Return the (x, y) coordinate for the center point of the cell that contains the specified text.  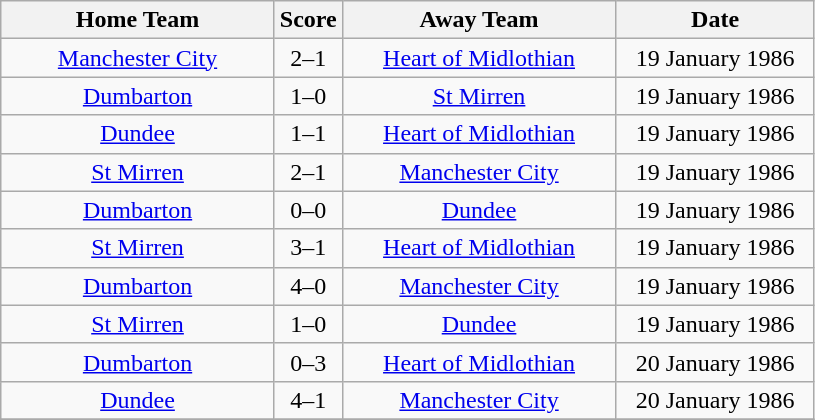
0–0 (308, 210)
4–1 (308, 400)
1–1 (308, 134)
Home Team (138, 20)
Score (308, 20)
0–3 (308, 362)
Away Team (479, 20)
3–1 (308, 248)
Date (716, 20)
4–0 (308, 286)
